Capture the cell that displays the provided text and extract its (x, y) central coordinate. 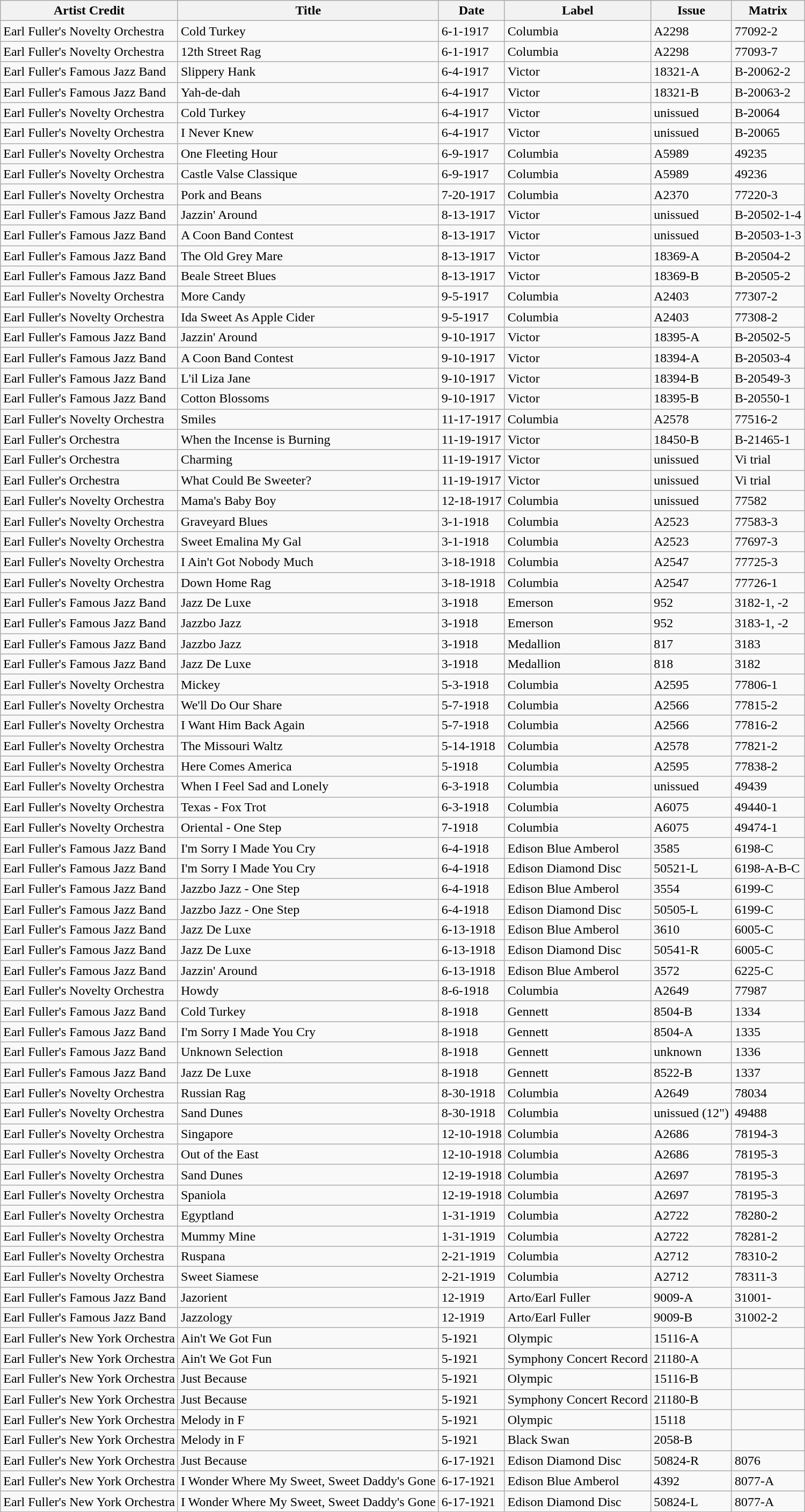
817 (691, 644)
Graveyard Blues (308, 521)
Label (577, 11)
12-18-1917 (471, 501)
7-20-1917 (471, 194)
L'il Liza Jane (308, 378)
18394-B (691, 378)
49440-1 (767, 807)
More Candy (308, 297)
Sweet Emalina My Gal (308, 541)
3182 (767, 664)
9009-A (691, 1297)
When I Feel Sad and Lonely (308, 787)
8504-A (691, 1032)
I Ain't Got Nobody Much (308, 562)
Title (308, 11)
77092-2 (767, 31)
Ida Sweet As Apple Cider (308, 317)
Beale Street Blues (308, 276)
18321-A (691, 72)
49488 (767, 1113)
18450-B (691, 439)
15116-B (691, 1379)
7-1918 (471, 827)
2058-B (691, 1440)
Oriental - One Step (308, 827)
Slippery Hank (308, 72)
Jazzology (308, 1318)
When the Incense is Burning (308, 439)
Matrix (767, 11)
49235 (767, 153)
3182-1, -2 (767, 603)
18394-A (691, 358)
5-1918 (471, 766)
77725-3 (767, 562)
Pork and Beans (308, 194)
Here Comes America (308, 766)
3585 (691, 848)
Howdy (308, 991)
77838-2 (767, 766)
15116-A (691, 1338)
Issue (691, 11)
3610 (691, 930)
What Could Be Sweeter? (308, 480)
B-20503-1-3 (767, 235)
unknown (691, 1052)
1335 (767, 1032)
5-14-1918 (471, 746)
Mickey (308, 685)
9009-B (691, 1318)
B-20502-1-4 (767, 215)
The Old Grey Mare (308, 256)
A2370 (691, 194)
50824-L (691, 1501)
77697-3 (767, 541)
50521-L (691, 868)
78311-3 (767, 1277)
11-17-1917 (471, 419)
B-21465-1 (767, 439)
21180-B (691, 1399)
B-20549-3 (767, 378)
Mama's Baby Boy (308, 501)
49236 (767, 174)
The Missouri Waltz (308, 746)
B-20065 (767, 133)
Jazorient (308, 1297)
78034 (767, 1093)
77726-1 (767, 582)
Charming (308, 460)
77821-2 (767, 746)
6225-C (767, 971)
18395-A (691, 337)
77516-2 (767, 419)
Down Home Rag (308, 582)
unissued (12") (691, 1113)
Cotton Blossoms (308, 399)
Yah-de-dah (308, 92)
B-20063-2 (767, 92)
B-20550-1 (767, 399)
18321-B (691, 92)
49439 (767, 787)
Texas - Fox Trot (308, 807)
77987 (767, 991)
Mummy Mine (308, 1236)
Black Swan (577, 1440)
B-20504-2 (767, 256)
8504-B (691, 1011)
Out of the East (308, 1154)
78194-3 (767, 1134)
3572 (691, 971)
77307-2 (767, 297)
21180-A (691, 1359)
77806-1 (767, 685)
1337 (767, 1073)
49474-1 (767, 827)
Castle Valse Classique (308, 174)
15118 (691, 1420)
Artist Credit (89, 11)
Unknown Selection (308, 1052)
818 (691, 664)
8076 (767, 1460)
78310-2 (767, 1257)
78280-2 (767, 1215)
6198-A-B-C (767, 868)
77816-2 (767, 725)
3183 (767, 644)
Egyptland (308, 1215)
77815-2 (767, 705)
8-6-1918 (471, 991)
B-20064 (767, 113)
B-20502-5 (767, 337)
Russian Rag (308, 1093)
B-20505-2 (767, 276)
One Fleeting Hour (308, 153)
Spaniola (308, 1195)
77093-7 (767, 52)
77583-3 (767, 521)
18395-B (691, 399)
18369-A (691, 256)
Sweet Siamese (308, 1277)
12th Street Rag (308, 52)
Ruspana (308, 1257)
50824-R (691, 1460)
8522-B (691, 1073)
Date (471, 11)
78281-2 (767, 1236)
31002-2 (767, 1318)
5-3-1918 (471, 685)
1334 (767, 1011)
3183-1, -2 (767, 623)
18369-B (691, 276)
31001- (767, 1297)
I Never Knew (308, 133)
I Want Him Back Again (308, 725)
3554 (691, 889)
6198-C (767, 848)
77308-2 (767, 317)
50541-R (691, 950)
Smiles (308, 419)
B-20062-2 (767, 72)
1336 (767, 1052)
Singapore (308, 1134)
B-20503-4 (767, 358)
77220-3 (767, 194)
77582 (767, 501)
We'll Do Our Share (308, 705)
50505-L (691, 909)
4392 (691, 1481)
